Provide the (X, Y) coordinate of the cell's center where the given text is located.  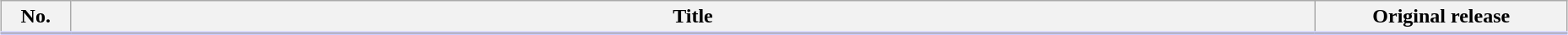
Original release (1441, 17)
No. (35, 17)
Title (693, 17)
